For the text-containing cell, return its midpoint in (x, y) coordinate format. 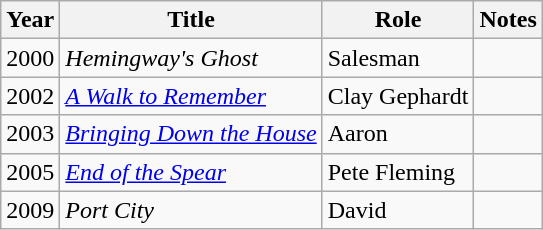
Hemingway's Ghost (191, 58)
Year (30, 20)
Pete Fleming (398, 172)
2003 (30, 134)
Role (398, 20)
A Walk to Remember (191, 96)
Salesman (398, 58)
2005 (30, 172)
Bringing Down the House (191, 134)
2002 (30, 96)
Title (191, 20)
David (398, 210)
Clay Gephardt (398, 96)
Port City (191, 210)
2009 (30, 210)
2000 (30, 58)
Aaron (398, 134)
End of the Spear (191, 172)
Notes (508, 20)
